Determine the (x, y) coordinate at the center of the cell enclosing the given text.  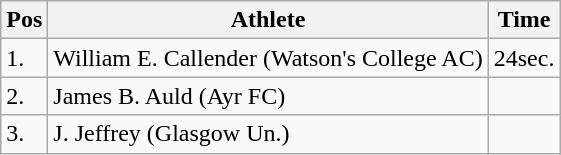
J. Jeffrey (Glasgow Un.) (268, 134)
James B. Auld (Ayr FC) (268, 96)
2. (24, 96)
3. (24, 134)
Athlete (268, 20)
24sec. (524, 58)
Pos (24, 20)
William E. Callender (Watson's College AC) (268, 58)
1. (24, 58)
Time (524, 20)
